Provide the [x, y] coordinate of the cell's center where the given text is located.  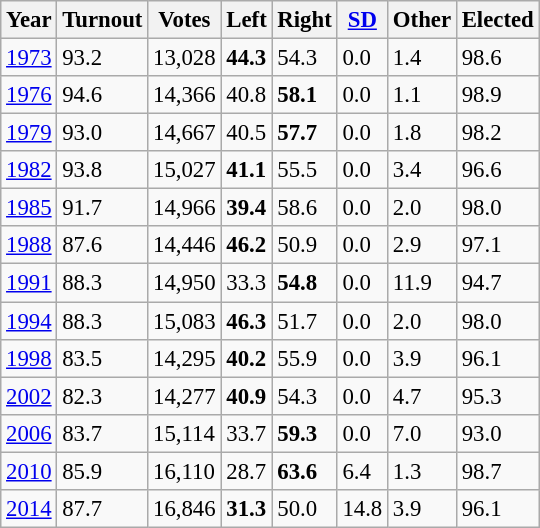
14,277 [184, 396]
93.2 [102, 58]
58.6 [304, 208]
91.7 [102, 208]
1.8 [422, 133]
44.3 [246, 58]
2.9 [422, 245]
85.9 [102, 471]
94.7 [498, 283]
14,295 [184, 358]
63.6 [304, 471]
96.6 [498, 170]
2002 [29, 396]
39.4 [246, 208]
40.9 [246, 396]
51.7 [304, 321]
16,110 [184, 471]
1988 [29, 245]
40.8 [246, 95]
33.7 [246, 433]
40.2 [246, 358]
41.1 [246, 170]
15,114 [184, 433]
83.5 [102, 358]
46.3 [246, 321]
54.8 [304, 283]
1991 [29, 283]
87.6 [102, 245]
14,366 [184, 95]
1985 [29, 208]
SD [362, 20]
28.7 [246, 471]
1976 [29, 95]
Year [29, 20]
98.7 [498, 471]
11.9 [422, 283]
31.3 [246, 509]
1994 [29, 321]
1.3 [422, 471]
14,446 [184, 245]
82.3 [102, 396]
1973 [29, 58]
50.0 [304, 509]
46.2 [246, 245]
83.7 [102, 433]
15,027 [184, 170]
2006 [29, 433]
Left [246, 20]
87.7 [102, 509]
94.6 [102, 95]
Other [422, 20]
55.5 [304, 170]
58.1 [304, 95]
98.6 [498, 58]
1.4 [422, 58]
3.4 [422, 170]
Right [304, 20]
59.3 [304, 433]
98.2 [498, 133]
14,667 [184, 133]
14,966 [184, 208]
1.1 [422, 95]
50.9 [304, 245]
2014 [29, 509]
16,846 [184, 509]
93.8 [102, 170]
14,950 [184, 283]
97.1 [498, 245]
Votes [184, 20]
1979 [29, 133]
14.8 [362, 509]
95.3 [498, 396]
Turnout [102, 20]
6.4 [362, 471]
33.3 [246, 283]
15,083 [184, 321]
1982 [29, 170]
57.7 [304, 133]
13,028 [184, 58]
4.7 [422, 396]
Elected [498, 20]
40.5 [246, 133]
55.9 [304, 358]
98.9 [498, 95]
2010 [29, 471]
7.0 [422, 433]
1998 [29, 358]
